For the text-containing cell, return its midpoint in (x, y) coordinate format. 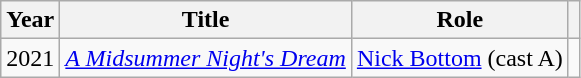
Year (30, 20)
Role (460, 20)
2021 (30, 58)
Title (206, 20)
Nick Bottom (cast A) (460, 58)
A Midsummer Night's Dream (206, 58)
